Find where the given text appears and provide that cell's center as [X, Y] coordinate. 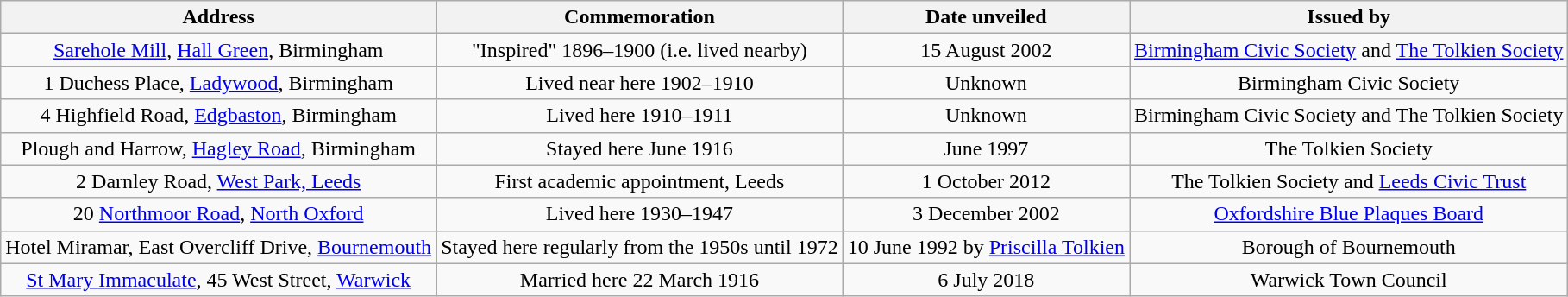
Married here 22 March 1916 [640, 280]
Lived near here 1902–1910 [640, 83]
"Inspired" 1896–1900 (i.e. lived nearby) [640, 50]
Birmingham Civic Society [1349, 83]
1 Duchess Place, Ladywood, Birmingham [219, 83]
Issued by [1349, 17]
Oxfordshire Blue Plaques Board [1349, 214]
Sarehole Mill, Hall Green, Birmingham [219, 50]
4 Highfield Road, Edgbaston, Birmingham [219, 116]
Lived here 1910–1911 [640, 116]
St Mary Immaculate, 45 West Street, Warwick [219, 280]
Plough and Harrow, Hagley Road, Birmingham [219, 148]
2 Darnley Road, West Park, Leeds [219, 181]
6 July 2018 [986, 280]
10 June 1992 by Priscilla Tolkien [986, 247]
1 October 2012 [986, 181]
The Tolkien Society and Leeds Civic Trust [1349, 181]
Stayed here June 1916 [640, 148]
3 December 2002 [986, 214]
Warwick Town Council [1349, 280]
Stayed here regularly from the 1950s until 1972 [640, 247]
June 1997 [986, 148]
Hotel Miramar, East Overcliff Drive, Bournemouth [219, 247]
20 Northmoor Road, North Oxford [219, 214]
Address [219, 17]
Lived here 1930–1947 [640, 214]
Date unveiled [986, 17]
Commemoration [640, 17]
15 August 2002 [986, 50]
Borough of Bournemouth [1349, 247]
First academic appointment, Leeds [640, 181]
The Tolkien Society [1349, 148]
